For the text-containing cell, return its midpoint in (X, Y) coordinate format. 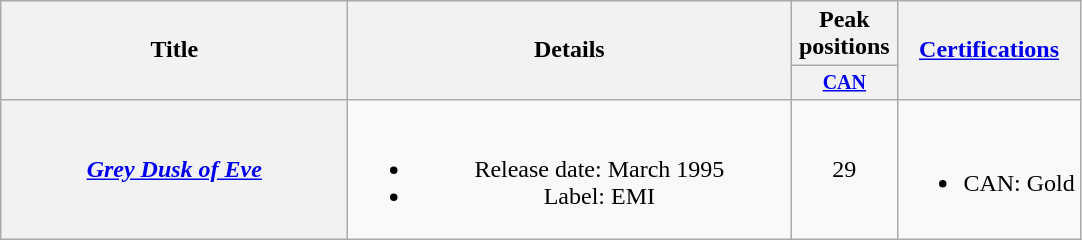
Release date: March 1995Label: EMI (570, 169)
29 (844, 169)
Title (174, 50)
CAN: Gold (989, 169)
Details (570, 50)
Grey Dusk of Eve (174, 169)
Certifications (989, 50)
CAN (844, 82)
Peak positions (844, 34)
